Capture the cell that displays the provided text and extract its [X, Y] central coordinate. 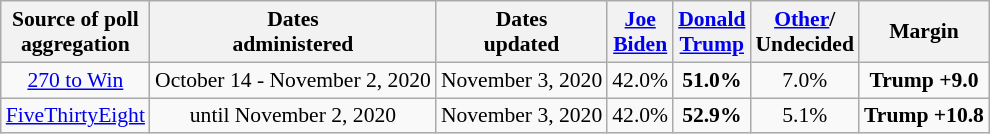
Dates updated [522, 32]
51.0% [712, 80]
Dates administered [293, 32]
Trump +9.0 [924, 80]
Margin [924, 32]
Source of pollaggregation [76, 32]
October 14 - November 2, 2020 [293, 80]
JoeBiden [640, 32]
7.0% [804, 80]
DonaldTrump [712, 32]
until November 2, 2020 [293, 116]
270 to Win [76, 80]
FiveThirtyEight [76, 116]
Other/Undecided [804, 32]
Trump +10.8 [924, 116]
5.1% [804, 116]
52.9% [712, 116]
